Provide the [X, Y] coordinate of the cell's center where the given text is located.  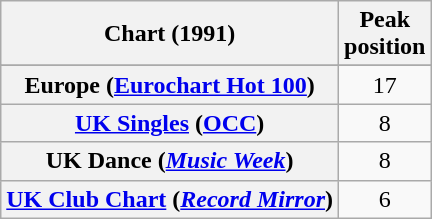
17 [385, 85]
UK Dance (Music Week) [170, 161]
Peakposition [385, 34]
6 [385, 199]
UK Singles (OCC) [170, 123]
Europe (Eurochart Hot 100) [170, 85]
UK Club Chart (Record Mirror) [170, 199]
Chart (1991) [170, 34]
